Return (X, Y) of the center of cell containing provided text 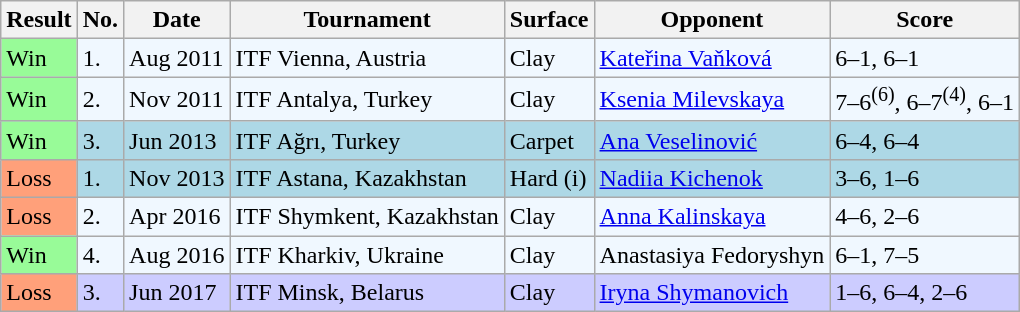
ITF Astana, Kazakhstan (367, 178)
4. (100, 255)
Result (39, 20)
Nadiia Kichenok (712, 178)
Kateřina Vaňková (712, 58)
ITF Antalya, Turkey (367, 100)
1–6, 6–4, 2–6 (925, 293)
Nov 2013 (177, 178)
Jun 2017 (177, 293)
6–4, 6–4 (925, 140)
Score (925, 20)
4–6, 2–6 (925, 217)
6–1, 7–5 (925, 255)
Iryna Shymanovich (712, 293)
Nov 2011 (177, 100)
Carpet (549, 140)
Tournament (367, 20)
ITF Ağrı, Turkey (367, 140)
ITF Vienna, Austria (367, 58)
6–1, 6–1 (925, 58)
Aug 2011 (177, 58)
ITF Kharkiv, Ukraine (367, 255)
Jun 2013 (177, 140)
Anastasiya Fedoryshyn (712, 255)
7–6(6), 6–7(4), 6–1 (925, 100)
Hard (i) (549, 178)
No. (100, 20)
Opponent (712, 20)
ITF Shymkent, Kazakhstan (367, 217)
3–6, 1–6 (925, 178)
Anna Kalinskaya (712, 217)
Date (177, 20)
Ana Veselinović (712, 140)
ITF Minsk, Belarus (367, 293)
Surface (549, 20)
Ksenia Milevskaya (712, 100)
Apr 2016 (177, 217)
Aug 2016 (177, 255)
